For the text-containing cell, return its midpoint in [X, Y] coordinate format. 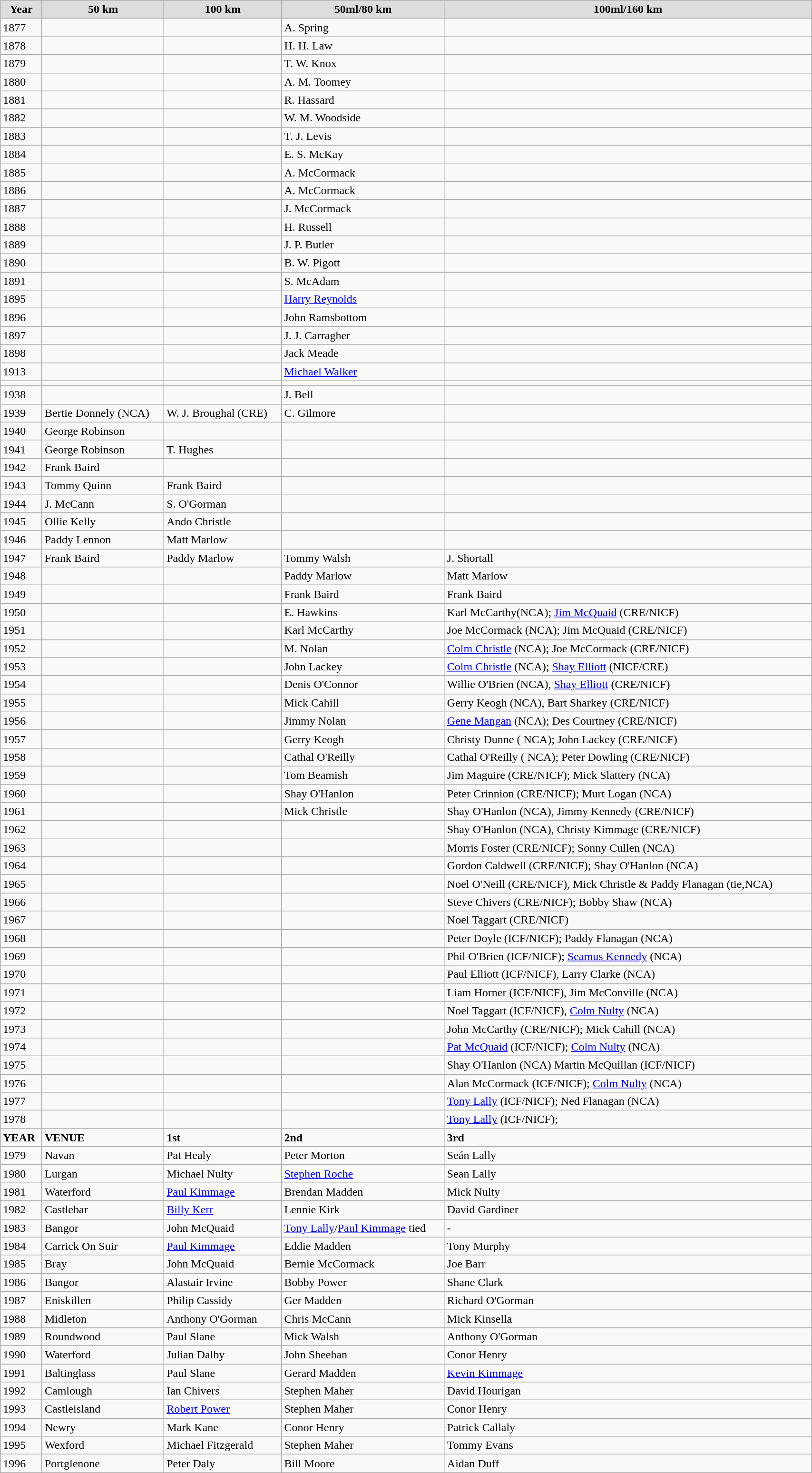
2nd [363, 1138]
1957 [21, 739]
1881 [21, 100]
1963 [21, 848]
Tommy Walsh [363, 558]
1986 [21, 1282]
1946 [21, 540]
W. M. Woodside [363, 118]
1882 [21, 118]
1969 [21, 956]
1989 [21, 1336]
Aidan Duff [628, 1463]
1960 [21, 793]
Eniskillen [103, 1300]
1991 [21, 1373]
1945 [21, 522]
Liam Horner (ICF/NICF), Jim McConville (NCA) [628, 992]
John Ramsbottom [363, 317]
Seán Lally [628, 1156]
Shay O'Hanlon [363, 793]
John Sheehan [363, 1355]
Wexford [103, 1445]
Robert Power [223, 1409]
Joe McCormack (NCA); Jim McQuaid (CRE/NICF) [628, 630]
1880 [21, 82]
J. Bell [363, 395]
1888 [21, 227]
1974 [21, 1047]
Steve Chivers (CRE/NICF); Bobby Shaw (NCA) [628, 902]
1913 [21, 372]
1992 [21, 1391]
Shay O'Hanlon (NCA) Martin McQuillan (ICF/NICF) [628, 1065]
Alastair Irvine [223, 1282]
1949 [21, 594]
1962 [21, 830]
Philip Cassidy [223, 1300]
Lurgan [103, 1174]
Paul Elliott (ICF/NICF), Larry Clarke (NCA) [628, 974]
Carrick On Suir [103, 1246]
1984 [21, 1246]
Noel Taggart (ICF/NICF), Colm Nulty (NCA) [628, 1011]
Cathal O'Reilly ( NCA); Peter Dowling (CRE/NICF) [628, 757]
Mick Walsh [363, 1336]
1983 [21, 1228]
Bray [103, 1264]
Shane Clark [628, 1282]
R. Hassard [363, 100]
1968 [21, 938]
Paddy Lennon [103, 540]
1959 [21, 775]
1966 [21, 902]
H. H. Law [363, 46]
1976 [21, 1083]
Newry [103, 1427]
Peter Doyle (ICF/NICF); Paddy Flanagan (NCA) [628, 938]
Morris Foster (CRE/NICF); Sonny Cullen (NCA) [628, 848]
Mick Nulty [628, 1192]
John McCarthy (CRE/NICF); Mick Cahill (NCA) [628, 1029]
Eddie Madden [363, 1246]
1877 [21, 28]
Colm Christle (NCA); Shay Elliott (NICF/CRE) [628, 667]
Ollie Kelly [103, 522]
Roundwood [103, 1336]
Kevin Kimmage [628, 1373]
Gordon Caldwell (CRE/NICF); Shay O'Hanlon (NCA) [628, 866]
Noel O'Neill (CRE/NICF), Mick Christle & Paddy Flanagan (tie,NCA) [628, 884]
H. Russell [363, 227]
E. Hawkins [363, 612]
1981 [21, 1192]
1897 [21, 335]
1878 [21, 46]
Gerry Keogh (NCA), Bart Sharkey (CRE/NICF) [628, 703]
C. Gilmore [363, 413]
Tony Lally (ICF/NICF); [628, 1119]
Michael Walker [363, 372]
Willie O'Brien (NCA), Shay Elliott (CRE/NICF) [628, 685]
1896 [21, 317]
Christy Dunne ( NCA); John Lackey (CRE/NICF) [628, 739]
1980 [21, 1174]
S. O'Gorman [223, 504]
1944 [21, 504]
M. Nolan [363, 648]
Denis O'Connor [363, 685]
1958 [21, 757]
Shay O'Hanlon (NCA), Christy Kimmage (CRE/NICF) [628, 830]
Michael Fitzgerald [223, 1445]
Joe Barr [628, 1264]
1885 [21, 172]
T. W. Knox [363, 64]
John Lackey [363, 667]
Chris McCann [363, 1318]
YEAR [21, 1138]
1883 [21, 136]
S. McAdam [363, 281]
50ml/80 km [363, 10]
1975 [21, 1065]
Harry Reynolds [363, 299]
1994 [21, 1427]
Patrick Callaly [628, 1427]
Baltinglass [103, 1373]
Midleton [103, 1318]
1889 [21, 245]
1879 [21, 64]
E. S. McKay [363, 154]
Tony Lally/Paul Kimmage tied [363, 1228]
T. J. Levis [363, 136]
Julian Dalby [223, 1355]
1898 [21, 354]
1987 [21, 1300]
1938 [21, 395]
Lennie Kirk [363, 1210]
A. M. Toomey [363, 82]
1950 [21, 612]
Jack Meade [363, 354]
- [628, 1228]
Ando Christle [223, 522]
1965 [21, 884]
100ml/160 km [628, 10]
W. J. Broughal (CRE) [223, 413]
Tony Murphy [628, 1246]
1886 [21, 190]
1953 [21, 667]
Pat McQuaid (ICF/NICF); Colm Nulty (NCA) [628, 1047]
1891 [21, 281]
1951 [21, 630]
Brendan Madden [363, 1192]
Shay O'Hanlon (NCA), Jimmy Kennedy (CRE/NICF) [628, 812]
1993 [21, 1409]
A. Spring [363, 28]
1990 [21, 1355]
Jimmy Nolan [363, 721]
1952 [21, 648]
1967 [21, 920]
Bernie McCormack [363, 1264]
1956 [21, 721]
Jim Maguire (CRE/NICF); Mick Slattery (NCA) [628, 775]
Bobby Power [363, 1282]
1985 [21, 1264]
Mick Christle [363, 812]
David Hourigan [628, 1391]
1982 [21, 1210]
1890 [21, 263]
J. Shortall [628, 558]
1988 [21, 1318]
1970 [21, 974]
VENUE [103, 1138]
Richard O'Gorman [628, 1300]
Tommy Evans [628, 1445]
T. Hughes [223, 449]
1978 [21, 1119]
Tom Beamish [363, 775]
Alan McCormack (ICF/NICF); Colm Nulty (NCA) [628, 1083]
Karl McCarthy(NCA); Jim McQuaid (CRE/NICF) [628, 612]
100 km [223, 10]
1972 [21, 1011]
Michael Nulty [223, 1174]
1964 [21, 866]
B. W. Pigott [363, 263]
1884 [21, 154]
50 km [103, 10]
1895 [21, 299]
Year [21, 10]
Tommy Quinn [103, 485]
Portglenone [103, 1463]
Peter Morton [363, 1156]
J. P. Butler [363, 245]
J. McCann [103, 504]
1941 [21, 449]
Navan [103, 1156]
1995 [21, 1445]
1996 [21, 1463]
1979 [21, 1156]
Ian Chivers [223, 1391]
1887 [21, 208]
Phil O'Brien (ICF/NICF); Seamus Kennedy (NCA) [628, 956]
Gene Mangan (NCA); Des Courtney (CRE/NICF) [628, 721]
1942 [21, 467]
Sean Lally [628, 1174]
Gerry Keogh [363, 739]
Pat Healy [223, 1156]
Peter Daly [223, 1463]
Peter Crinnion (CRE/NICF); Murt Logan (NCA) [628, 793]
Castlebar [103, 1210]
1961 [21, 812]
3rd [628, 1138]
Ger Madden [363, 1300]
J. J. Carragher [363, 335]
Mick Kinsella [628, 1318]
Castleisland [103, 1409]
David Gardiner [628, 1210]
Mick Cahill [363, 703]
1973 [21, 1029]
1948 [21, 576]
1955 [21, 703]
1939 [21, 413]
1971 [21, 992]
Colm Christle (NCA); Joe McCormack (CRE/NICF) [628, 648]
J. McCormack [363, 208]
1947 [21, 558]
1943 [21, 485]
1940 [21, 431]
Cathal O'Reilly [363, 757]
1954 [21, 685]
Mark Kane [223, 1427]
Stephen Roche [363, 1174]
Gerard Madden [363, 1373]
1977 [21, 1101]
Karl McCarthy [363, 630]
Camlough [103, 1391]
1st [223, 1138]
Noel Taggart (CRE/NICF) [628, 920]
Billy Kerr [223, 1210]
Bertie Donnely (NCA) [103, 413]
Bill Moore [363, 1463]
Tony Lally (ICF/NICF); Ned Flanagan (NCA) [628, 1101]
